Find where the given text appears and provide that cell's center as [x, y] coordinate. 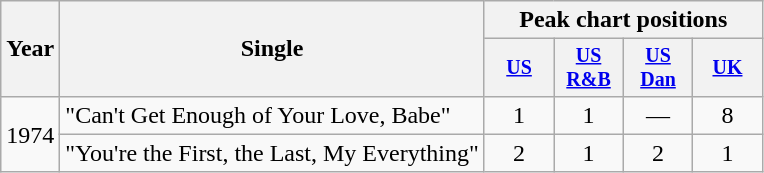
"Can't Get Enough of Your Love, Babe" [272, 115]
USR&B [588, 68]
Single [272, 49]
1974 [30, 134]
UK [728, 68]
Peak chart positions [623, 20]
— [658, 115]
US [518, 68]
"You're the First, the Last, My Everything" [272, 153]
8 [728, 115]
USDan [658, 68]
Year [30, 49]
